Determine the [x, y] coordinate at the center of the cell enclosing the given text.  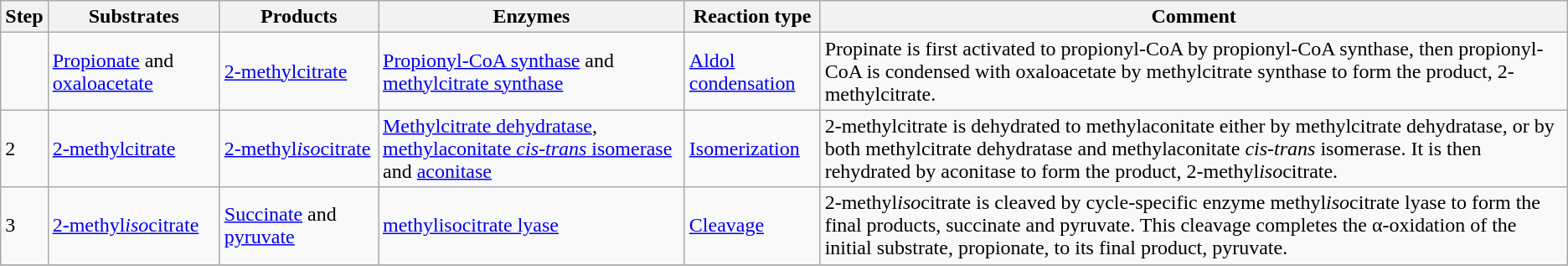
Aldol condensation [752, 71]
Substrates [134, 17]
Step [24, 17]
Comment [1194, 17]
Methylcitrate dehydratase, methylaconitate cis-trans isomerase and aconitase [532, 149]
Succinate and pyruvate [298, 226]
Reaction type [752, 17]
Cleavage [752, 226]
3 [24, 226]
2 [24, 149]
Products [298, 17]
Isomerization [752, 149]
methylisocitrate lyase [532, 226]
Enzymes [532, 17]
Propionyl-CoA synthase and methylcitrate synthase [532, 71]
Propionate and oxaloacetate [134, 71]
